Locate the cell with the specified text and output its [X, Y] center coordinate. 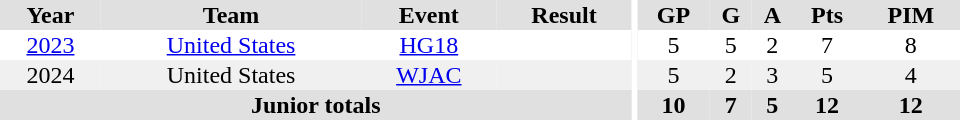
A [772, 15]
WJAC [428, 75]
8 [911, 45]
3 [772, 75]
GP [674, 15]
PIM [911, 15]
4 [911, 75]
Result [564, 15]
Year [50, 15]
Pts [826, 15]
2023 [50, 45]
2024 [50, 75]
10 [674, 105]
Junior totals [316, 105]
G [730, 15]
HG18 [428, 45]
Event [428, 15]
Team [231, 15]
